Extract the [x, y] coordinate from the center of the cell holding the provided text.  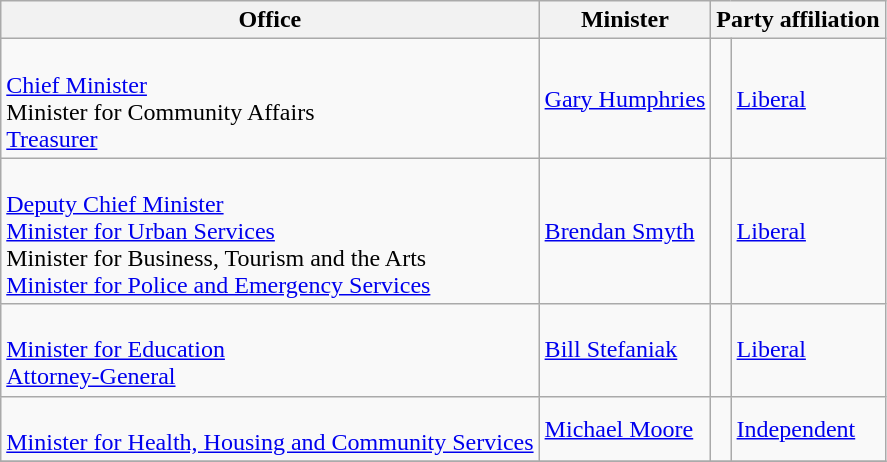
Independent [808, 428]
Brendan Smyth [625, 231]
Minister for Education Attorney-General [270, 350]
Minister for Health, Housing and Community Services [270, 428]
Office [270, 20]
Deputy Chief Minister Minister for Urban Services Minister for Business, Tourism and the Arts Minister for Police and Emergency Services [270, 231]
Gary Humphries [625, 98]
Chief Minister Minister for Community Affairs Treasurer [270, 98]
Bill Stefaniak [625, 350]
Party affiliation [798, 20]
Michael Moore [625, 428]
Minister [625, 20]
